Detect which cell encompasses the target text, then output its (x, y) center coordinate. 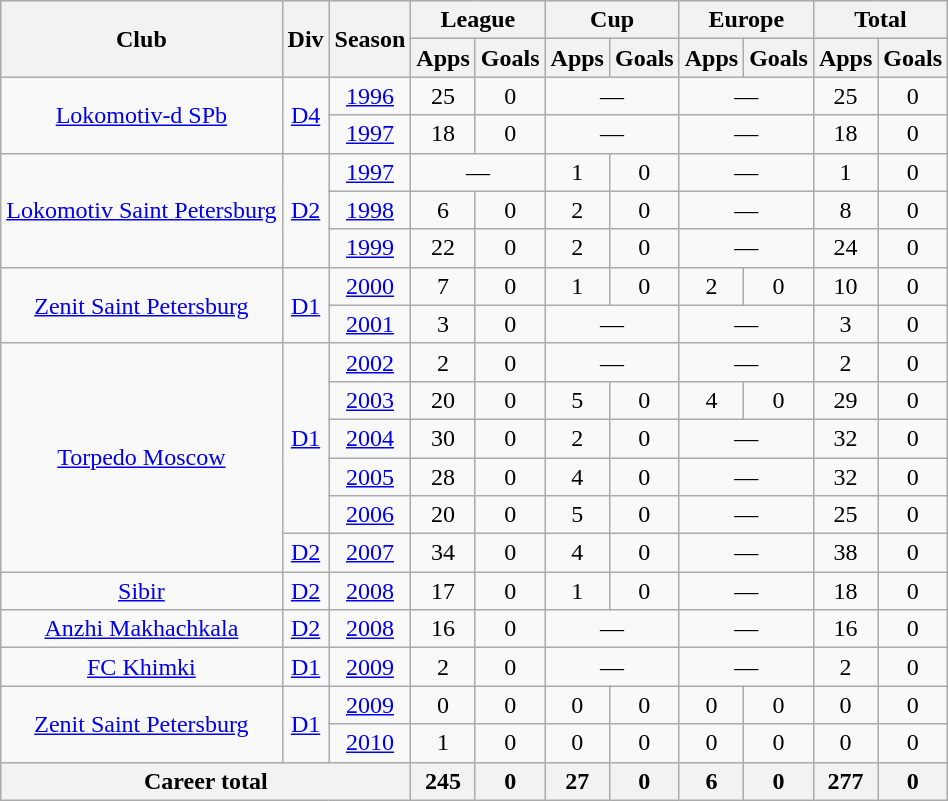
Sibir (142, 591)
2010 (370, 743)
2001 (370, 324)
29 (845, 400)
17 (443, 591)
Europe (746, 20)
League (478, 20)
28 (443, 477)
2007 (370, 553)
FC Khimki (142, 667)
277 (845, 781)
2004 (370, 438)
D4 (306, 115)
10 (845, 286)
2003 (370, 400)
Anzhi Makhachkala (142, 629)
27 (577, 781)
2006 (370, 515)
Div (306, 39)
2000 (370, 286)
245 (443, 781)
2002 (370, 362)
1998 (370, 210)
34 (443, 553)
Lokomotiv Saint Petersburg (142, 210)
24 (845, 248)
1999 (370, 248)
1996 (370, 96)
2005 (370, 477)
7 (443, 286)
22 (443, 248)
Season (370, 39)
30 (443, 438)
Torpedo Moscow (142, 457)
Lokomotiv-d SPb (142, 115)
Cup (612, 20)
8 (845, 210)
Career total (206, 781)
Total (880, 20)
Club (142, 39)
38 (845, 553)
